Provide the (X, Y) coordinate of the cell's center where the given text is located.  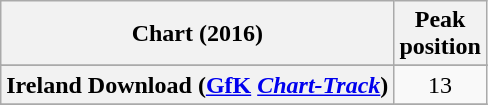
Ireland Download (GfK Chart-Track) (198, 85)
Peakposition (440, 34)
Chart (2016) (198, 34)
13 (440, 85)
